Provide the [X, Y] coordinate of the cell's center where the given text is located.  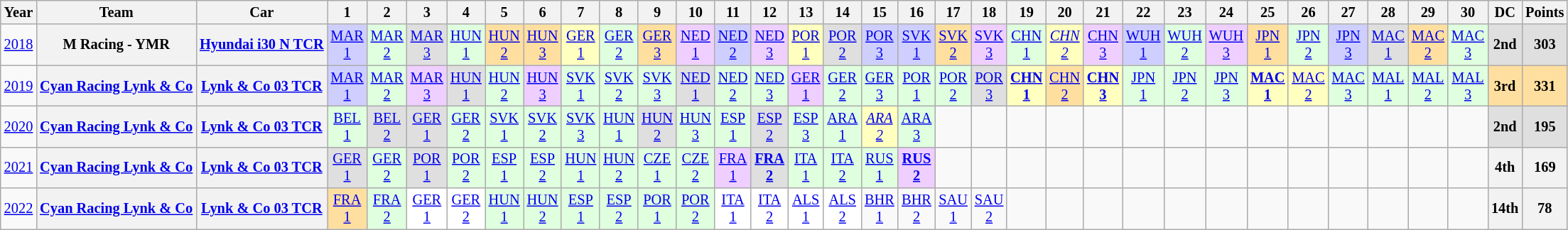
29 [1428, 12]
ESP3 [806, 126]
MAL3 [1468, 86]
78 [1545, 209]
23 [1184, 12]
24 [1226, 12]
RUS1 [880, 168]
BHR1 [880, 209]
DC [1505, 12]
303 [1545, 45]
169 [1545, 168]
7 [580, 12]
SAU2 [989, 209]
Team [117, 12]
BEL2 [387, 126]
2020 [18, 126]
2019 [18, 86]
4 [466, 12]
ALS1 [806, 209]
26 [1308, 12]
25 [1267, 12]
20 [1064, 12]
14 [843, 12]
331 [1545, 86]
1 [347, 12]
WUH2 [1184, 45]
SAU1 [953, 209]
28 [1388, 12]
21 [1103, 12]
RUS2 [917, 168]
14th [1505, 209]
5 [504, 12]
MAL2 [1428, 86]
15 [880, 12]
18 [989, 12]
8 [619, 12]
BEL1 [347, 126]
WUH1 [1143, 45]
13 [806, 12]
Points [1545, 12]
CZE2 [696, 168]
ALS2 [843, 209]
6 [543, 12]
ARA3 [917, 126]
2 [387, 12]
M Racing - YMR [117, 45]
Year [18, 12]
CZE1 [657, 168]
ARA1 [843, 126]
Car [261, 12]
Hyundai i30 N TCR [261, 45]
10 [696, 12]
4th [1505, 168]
2018 [18, 45]
3rd [1505, 86]
19 [1026, 12]
22 [1143, 12]
195 [1545, 126]
30 [1468, 12]
16 [917, 12]
12 [769, 12]
WUH3 [1226, 45]
ARA2 [880, 126]
11 [733, 12]
2021 [18, 168]
9 [657, 12]
27 [1348, 12]
2022 [18, 209]
MAL1 [1388, 86]
17 [953, 12]
BHR2 [917, 209]
3 [427, 12]
